For the text-containing cell, return its midpoint in (X, Y) coordinate format. 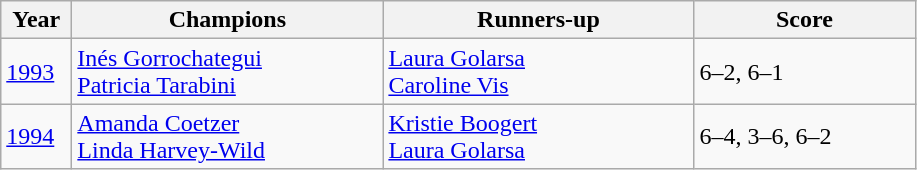
Kristie Boogert Laura Golarsa (538, 136)
Inés Gorrochategui Patricia Tarabini (228, 72)
Runners-up (538, 20)
Amanda Coetzer Linda Harvey-Wild (228, 136)
Year (36, 20)
Laura Golarsa Caroline Vis (538, 72)
6–4, 3–6, 6–2 (804, 136)
Score (804, 20)
1994 (36, 136)
6–2, 6–1 (804, 72)
Champions (228, 20)
1993 (36, 72)
